Return [X, Y] of the center of cell containing provided text 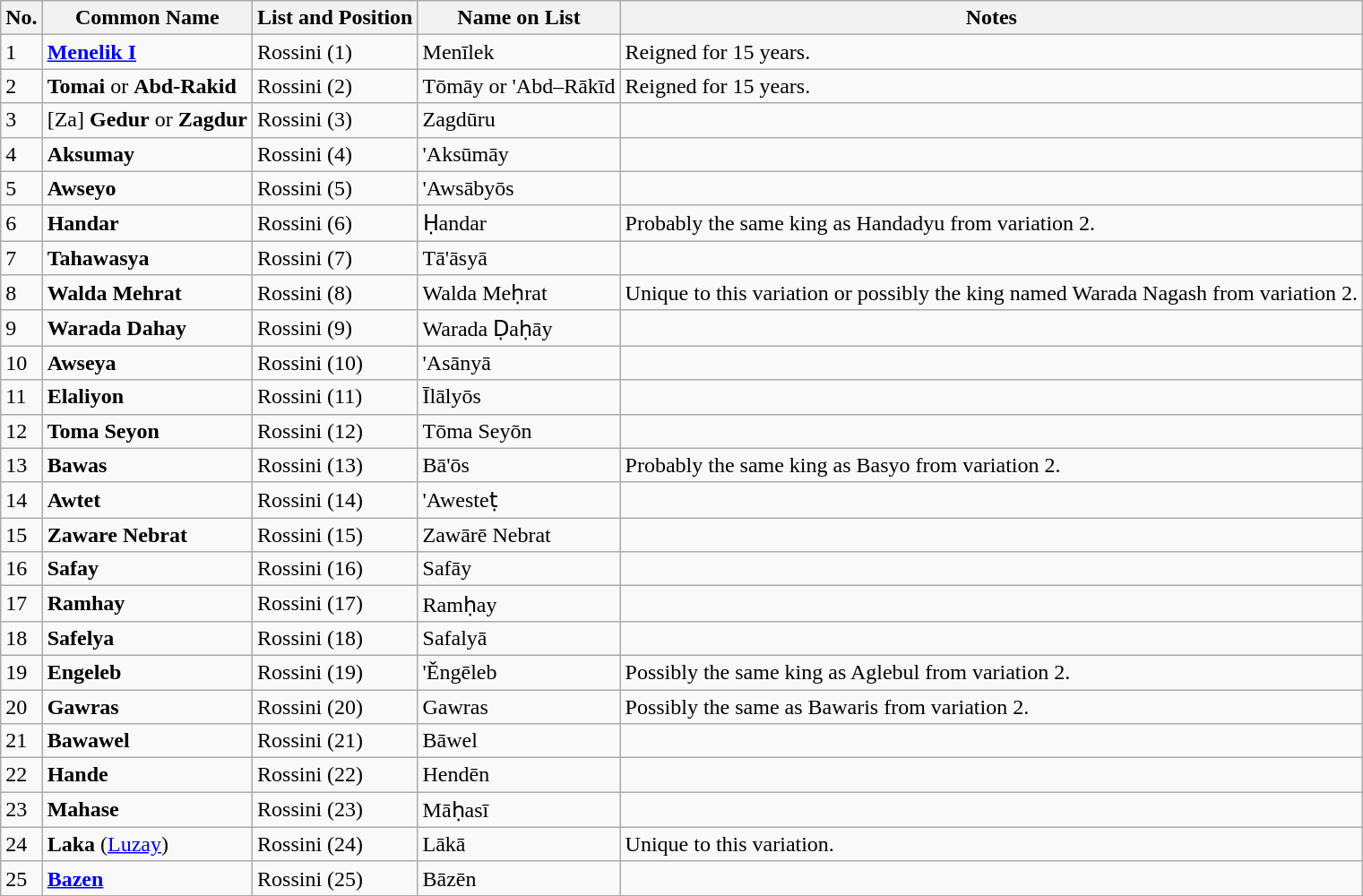
Laka (Luzay) [147, 844]
10 [22, 363]
Aksumay [147, 154]
'Asānyā [519, 363]
Walda Mehrat [147, 293]
'Awsābyōs [519, 188]
15 [22, 535]
Rossini (5) [335, 188]
24 [22, 844]
Mahase [147, 810]
[Za] Gedur or Zagdur [147, 120]
Tomai or Abd-Rakid [147, 86]
8 [22, 293]
Rossini (11) [335, 397]
Rossini (21) [335, 741]
25 [22, 878]
'Aksūmāy [519, 154]
Handar [147, 223]
Rossini (22) [335, 775]
Awseyo [147, 188]
Walda Meḥrat [519, 293]
Zagdūru [519, 120]
Rossini (16) [335, 569]
14 [22, 500]
3 [22, 120]
Elaliyon [147, 397]
Warada Ḍaḥāy [519, 328]
Notes [991, 18]
Rossini (18) [335, 638]
11 [22, 397]
Bawas [147, 465]
Rossini (6) [335, 223]
Rossini (1) [335, 52]
Rossini (13) [335, 465]
2 [22, 86]
Rossini (2) [335, 86]
Safelya [147, 638]
Awtet [147, 500]
Ramḥay [519, 604]
Bā'ōs [519, 465]
Ramhay [147, 604]
Rossini (24) [335, 844]
21 [22, 741]
Probably the same king as Basyo from variation 2. [991, 465]
Unique to this variation. [991, 844]
Zawārē Nebrat [519, 535]
Rossini (7) [335, 258]
Īlālyōs [519, 397]
Rossini (3) [335, 120]
Awseya [147, 363]
'Ěngēleb [519, 672]
Rossini (19) [335, 672]
Rossini (15) [335, 535]
Hande [147, 775]
Rossini (10) [335, 363]
17 [22, 604]
22 [22, 775]
Possibly the same king as Aglebul from variation 2. [991, 672]
'Awesteṭ [519, 500]
Rossini (12) [335, 431]
Safay [147, 569]
4 [22, 154]
Rossini (4) [335, 154]
16 [22, 569]
Zaware Nebrat [147, 535]
Rossini (9) [335, 328]
Warada Dahay [147, 328]
7 [22, 258]
Engeleb [147, 672]
Rossini (20) [335, 707]
List and Position [335, 18]
20 [22, 707]
Unique to this variation or possibly the king named Warada Nagash from variation 2. [991, 293]
Rossini (23) [335, 810]
Probably the same king as Handadyu from variation 2. [991, 223]
Rossini (14) [335, 500]
1 [22, 52]
13 [22, 465]
23 [22, 810]
Name on List [519, 18]
Safāy [519, 569]
Toma Seyon [147, 431]
Menīlek [519, 52]
Bawawel [147, 741]
6 [22, 223]
Tōmāy or 'Abd–Rākīd [519, 86]
Māḥasī [519, 810]
Rossini (17) [335, 604]
5 [22, 188]
Common Name [147, 18]
Tahawasya [147, 258]
Hendēn [519, 775]
Bazen [147, 878]
Possibly the same as Bawaris from variation 2. [991, 707]
Bāzēn [519, 878]
12 [22, 431]
19 [22, 672]
Bāwel [519, 741]
Tā'āsyā [519, 258]
18 [22, 638]
Rossini (25) [335, 878]
Safalyā [519, 638]
Lākā [519, 844]
Rossini (8) [335, 293]
Menelik I [147, 52]
Ḥandar [519, 223]
9 [22, 328]
No. [22, 18]
Tōma Seyōn [519, 431]
